From the cell containing the given text, extract its center point as [X, Y] coordinate. 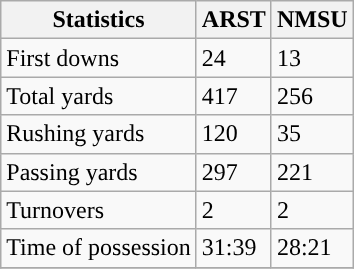
13 [312, 58]
120 [234, 134]
417 [234, 96]
35 [312, 134]
Turnovers [99, 210]
Passing yards [99, 172]
NMSU [312, 20]
Total yards [99, 96]
First downs [99, 58]
24 [234, 58]
Time of possession [99, 248]
221 [312, 172]
Rushing yards [99, 134]
Statistics [99, 20]
28:21 [312, 248]
31:39 [234, 248]
ARST [234, 20]
297 [234, 172]
256 [312, 96]
